Pinpoint the cell where the given text exists, returning its (X, Y) midpoint coordinate. 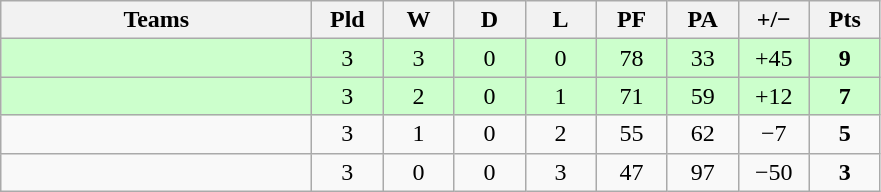
5 (844, 134)
71 (632, 96)
L (560, 20)
PF (632, 20)
D (490, 20)
Teams (156, 20)
−50 (774, 172)
−7 (774, 134)
+12 (774, 96)
9 (844, 58)
+45 (774, 58)
62 (702, 134)
W (418, 20)
33 (702, 58)
+/− (774, 20)
78 (632, 58)
Pts (844, 20)
55 (632, 134)
47 (632, 172)
59 (702, 96)
97 (702, 172)
7 (844, 96)
Pld (348, 20)
PA (702, 20)
